Pinpoint the cell where the given text exists, returning its (X, Y) midpoint coordinate. 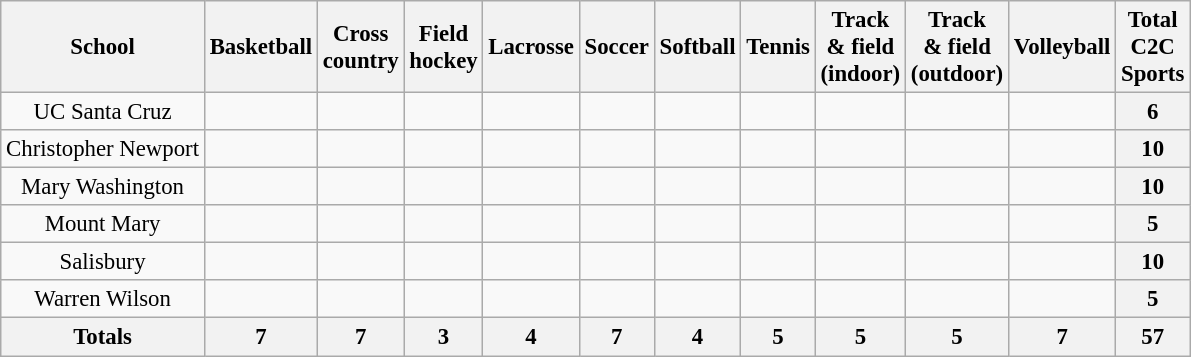
Warren Wilson (103, 299)
Track& field(outdoor) (958, 47)
Fieldhockey (444, 47)
Softball (698, 47)
Crosscountry (360, 47)
Salisbury (103, 262)
57 (1153, 337)
Soccer (616, 47)
UC Santa Cruz (103, 112)
3 (444, 337)
Track& field(indoor) (860, 47)
Totals (103, 337)
Mount Mary (103, 224)
Mary Washington (103, 187)
Lacrosse (531, 47)
Volleyball (1062, 47)
6 (1153, 112)
Tennis (778, 47)
Basketball (260, 47)
School (103, 47)
TotalC2CSports (1153, 47)
Christopher Newport (103, 149)
